Output the [X, Y] coordinate of the center of the cell containing the given text.  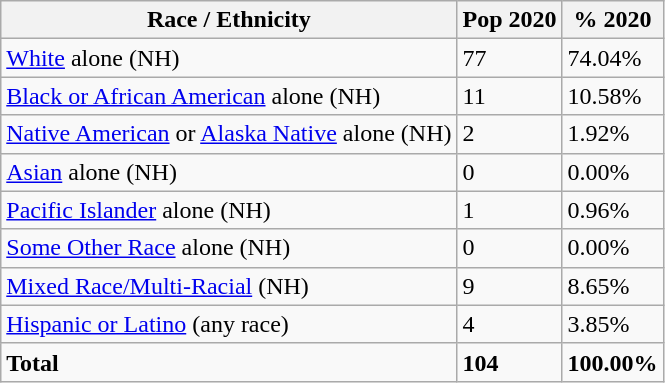
104 [510, 362]
Some Other Race alone (NH) [229, 248]
4 [510, 324]
9 [510, 286]
74.04% [612, 58]
Black or African American alone (NH) [229, 96]
Total [229, 362]
Hispanic or Latino (any race) [229, 324]
100.00% [612, 362]
8.65% [612, 286]
2 [510, 134]
Mixed Race/Multi-Racial (NH) [229, 286]
White alone (NH) [229, 58]
Asian alone (NH) [229, 172]
3.85% [612, 324]
77 [510, 58]
Race / Ethnicity [229, 20]
10.58% [612, 96]
0.96% [612, 210]
11 [510, 96]
1 [510, 210]
1.92% [612, 134]
Pacific Islander alone (NH) [229, 210]
% 2020 [612, 20]
Native American or Alaska Native alone (NH) [229, 134]
Pop 2020 [510, 20]
